Provide the [x, y] coordinate of the cell's center where the given text is located.  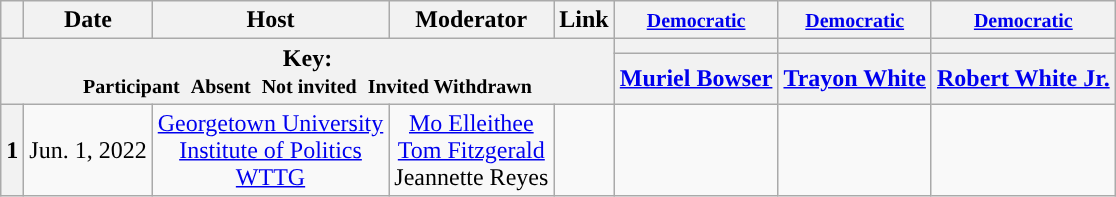
Jun. 1, 2022 [88, 150]
1 [12, 150]
Trayon White [855, 78]
Moderator [472, 20]
Robert White Jr. [1023, 78]
Link [584, 20]
Host [270, 20]
Muriel Bowser [696, 78]
Mo ElleitheeTom FitzgeraldJeannette Reyes [472, 150]
Date [88, 20]
Georgetown UniversityInstitute of PoliticsWTTG [270, 150]
Key: Participant Absent Not invited Invited Withdrawn [308, 72]
